Capture the cell that displays the provided text and extract its (X, Y) central coordinate. 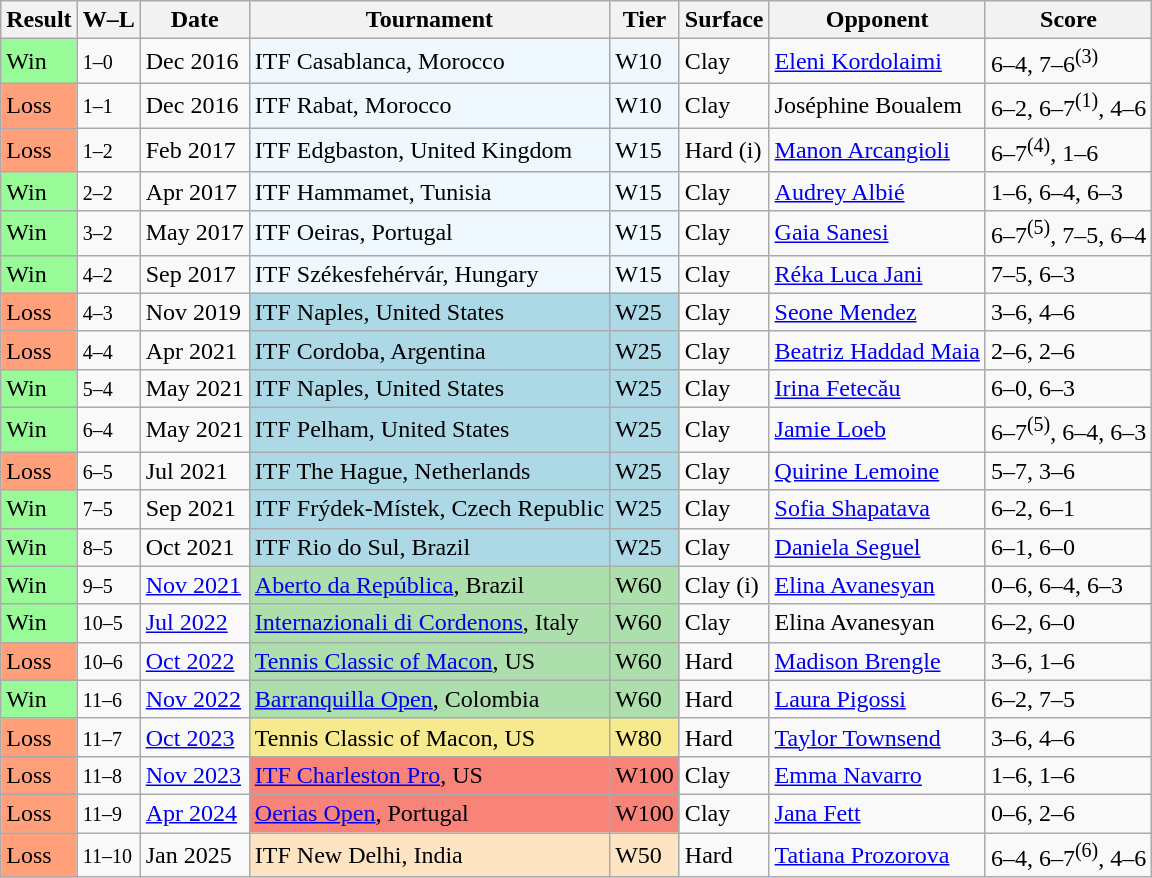
Hard (i) (724, 150)
Manon Arcangioli (877, 150)
Nov 2022 (194, 699)
Irina Fetecău (877, 388)
2–6, 2–6 (1068, 350)
6–2, 6–0 (1068, 623)
Barranquilla Open, Colombia (429, 699)
Aberto da República, Brazil (429, 585)
6–2, 6–7(1), 4–6 (1068, 106)
7–5 (108, 509)
Score (1068, 20)
10–5 (108, 623)
Quirine Lemoine (877, 471)
1–6, 6–4, 6–3 (1068, 191)
Tier (645, 20)
Nov 2019 (194, 312)
ITF Pelham, United States (429, 430)
Joséphine Boualem (877, 106)
6–4 (108, 430)
Oct 2022 (194, 661)
Laura Pigossi (877, 699)
Internazionali di Cordenons, Italy (429, 623)
Daniela Seguel (877, 547)
ITF New Delhi, India (429, 856)
11–8 (108, 775)
Result (39, 20)
Apr 2017 (194, 191)
Seone Mendez (877, 312)
Oct 2021 (194, 547)
2–2 (108, 191)
1–1 (108, 106)
Sep 2017 (194, 274)
Apr 2021 (194, 350)
6–2, 7–5 (1068, 699)
Clay (i) (724, 585)
4–2 (108, 274)
3–2 (108, 234)
Jan 2025 (194, 856)
Sep 2021 (194, 509)
7–5, 6–3 (1068, 274)
ITF Rabat, Morocco (429, 106)
ITF Oeiras, Portugal (429, 234)
10–6 (108, 661)
11–7 (108, 737)
5–7, 3–6 (1068, 471)
Opponent (877, 20)
0–6, 2–6 (1068, 813)
W80 (645, 737)
9–5 (108, 585)
ITF Casablanca, Morocco (429, 62)
Réka Luca Jani (877, 274)
ITF Charleston Pro, US (429, 775)
Jul 2022 (194, 623)
ITF Rio do Sul, Brazil (429, 547)
Date (194, 20)
Sofia Shapatava (877, 509)
Audrey Albié (877, 191)
ITF The Hague, Netherlands (429, 471)
8–5 (108, 547)
Nov 2023 (194, 775)
ITF Székesfehérvár, Hungary (429, 274)
Madison Brengle (877, 661)
W50 (645, 856)
Feb 2017 (194, 150)
Gaia Sanesi (877, 234)
Oct 2023 (194, 737)
4–3 (108, 312)
Surface (724, 20)
6–7(5), 6–4, 6–3 (1068, 430)
6–4, 7–6(3) (1068, 62)
11–6 (108, 699)
4–4 (108, 350)
Tournament (429, 20)
Beatriz Haddad Maia (877, 350)
5–4 (108, 388)
6–7(4), 1–6 (1068, 150)
Nov 2021 (194, 585)
0–6, 6–4, 6–3 (1068, 585)
6–4, 6–7(6), 4–6 (1068, 856)
6–7(5), 7–5, 6–4 (1068, 234)
11–10 (108, 856)
1–2 (108, 150)
ITF Cordoba, Argentina (429, 350)
Eleni Kordolaimi (877, 62)
Tatiana Prozorova (877, 856)
Taylor Townsend (877, 737)
Jul 2021 (194, 471)
Oerias Open, Portugal (429, 813)
6–2, 6–1 (1068, 509)
ITF Hammamet, Tunisia (429, 191)
11–9 (108, 813)
ITF Edgbaston, United Kingdom (429, 150)
ITF Frýdek-Místek, Czech Republic (429, 509)
May 2017 (194, 234)
Jana Fett (877, 813)
3–6, 1–6 (1068, 661)
Jamie Loeb (877, 430)
6–5 (108, 471)
6–1, 6–0 (1068, 547)
1–0 (108, 62)
Emma Navarro (877, 775)
1–6, 1–6 (1068, 775)
6–0, 6–3 (1068, 388)
W–L (108, 20)
Apr 2024 (194, 813)
